Extract the (x, y) coordinate from the center of the cell holding the provided text.  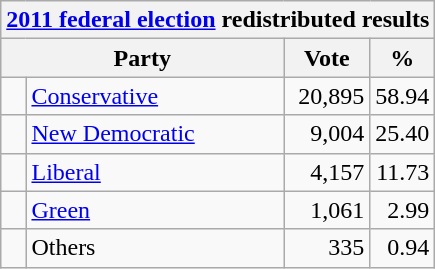
9,004 (327, 134)
Others (155, 248)
20,895 (327, 96)
11.73 (402, 172)
Liberal (155, 172)
25.40 (402, 134)
2.99 (402, 210)
2011 federal election redistributed results (218, 20)
4,157 (327, 172)
Conservative (155, 96)
0.94 (402, 248)
335 (327, 248)
% (402, 58)
58.94 (402, 96)
New Democratic (155, 134)
1,061 (327, 210)
Vote (327, 58)
Green (155, 210)
Party (142, 58)
